Scan for the cell matching the given text and deliver its (X, Y) coordinate at center. 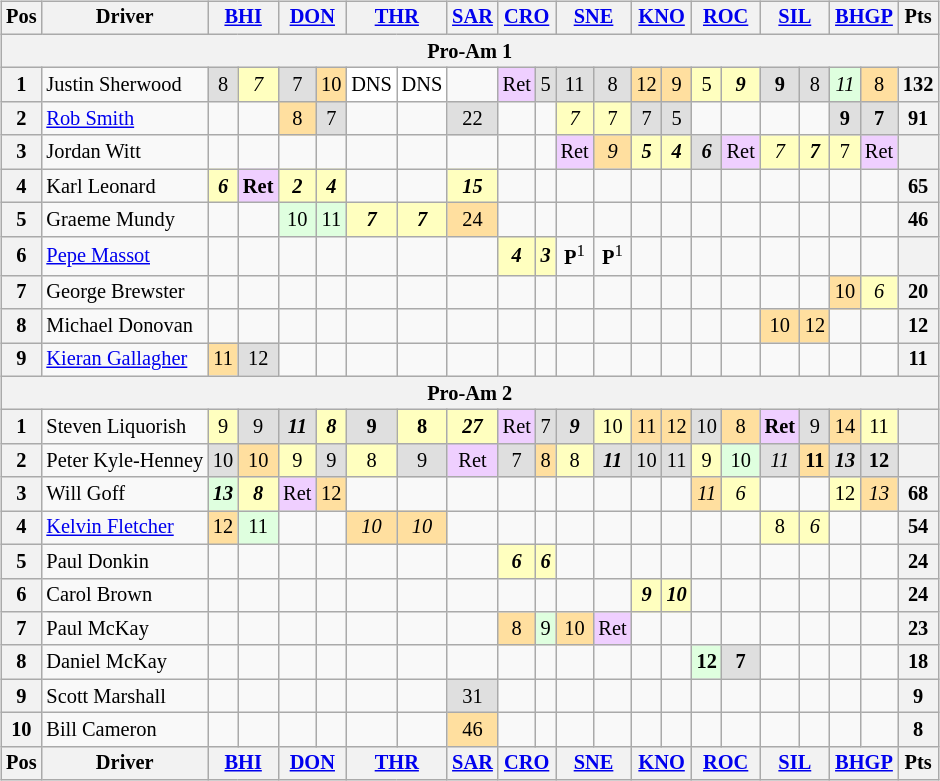
91 (918, 119)
Rob Smith (124, 119)
Justin Sherwood (124, 85)
Paul McKay (124, 629)
Will Goff (124, 494)
68 (918, 494)
54 (918, 528)
132 (918, 85)
Daniel McKay (124, 662)
31 (472, 696)
15 (472, 186)
Michael Donovan (124, 326)
Jordan Witt (124, 152)
18 (918, 662)
Pepe Massot (124, 256)
Kieran Gallagher (124, 359)
Carol Brown (124, 595)
Graeme Mundy (124, 220)
Scott Marshall (124, 696)
Steven Liquorish (124, 427)
Karl Leonard (124, 186)
65 (918, 186)
Kelvin Fletcher (124, 528)
George Brewster (124, 292)
22 (472, 119)
14 (845, 427)
Pro-Am 2 (470, 393)
Pro-Am 1 (470, 51)
20 (918, 292)
Paul Donkin (124, 561)
Bill Cameron (124, 730)
23 (918, 629)
27 (472, 427)
Peter Kyle-Henney (124, 460)
